Provide the [x, y] coordinate of the cell's center where the given text is located.  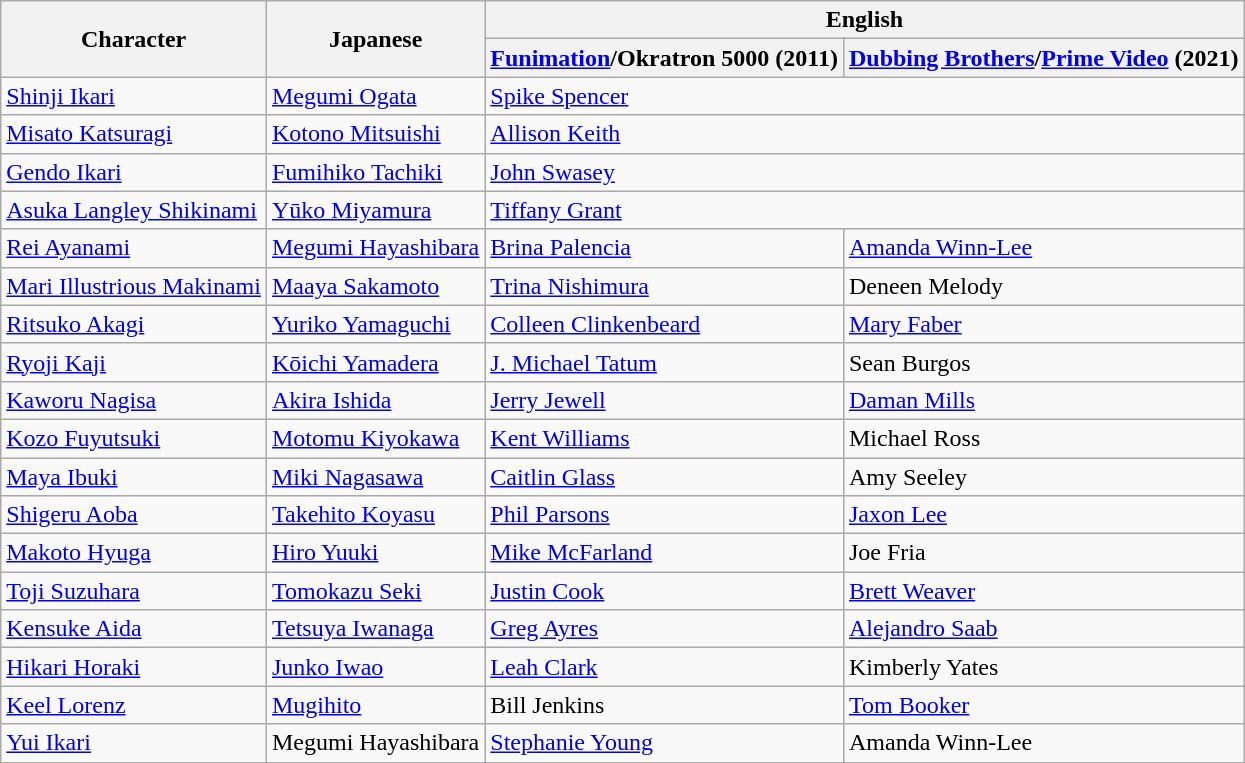
Shinji Ikari [134, 96]
Jerry Jewell [664, 400]
Yūko Miyamura [375, 210]
Phil Parsons [664, 515]
Tomokazu Seki [375, 591]
Mari Illustrious Makinami [134, 286]
Fumihiko Tachiki [375, 172]
Kaworu Nagisa [134, 400]
Kensuke Aida [134, 629]
Stephanie Young [664, 743]
Shigeru Aoba [134, 515]
Maaya Sakamoto [375, 286]
Yuriko Yamaguchi [375, 324]
Brina Palencia [664, 248]
Bill Jenkins [664, 705]
Greg Ayres [664, 629]
Deneen Melody [1044, 286]
Joe Fria [1044, 553]
Akira Ishida [375, 400]
Caitlin Glass [664, 477]
Yui Ikari [134, 743]
Mike McFarland [664, 553]
Junko Iwao [375, 667]
Leah Clark [664, 667]
Maya Ibuki [134, 477]
Kent Williams [664, 438]
Misato Katsuragi [134, 134]
Gendo Ikari [134, 172]
Character [134, 39]
Justin Cook [664, 591]
Kōichi Yamadera [375, 362]
Tom Booker [1044, 705]
J. Michael Tatum [664, 362]
Sean Burgos [1044, 362]
Keel Lorenz [134, 705]
Alejandro Saab [1044, 629]
Asuka Langley Shikinami [134, 210]
Miki Nagasawa [375, 477]
Kozo Fuyutsuki [134, 438]
Brett Weaver [1044, 591]
Mary Faber [1044, 324]
Funimation/Okratron 5000 (2011) [664, 58]
John Swasey [864, 172]
Michael Ross [1044, 438]
Makoto Hyuga [134, 553]
Toji Suzuhara [134, 591]
Trina Nishimura [664, 286]
Rei Ayanami [134, 248]
Hikari Horaki [134, 667]
Amy Seeley [1044, 477]
Mugihito [375, 705]
Dubbing Brothers/Prime Video (2021) [1044, 58]
Takehito Koyasu [375, 515]
Tiffany Grant [864, 210]
Ritsuko Akagi [134, 324]
Megumi Ogata [375, 96]
Allison Keith [864, 134]
Tetsuya Iwanaga [375, 629]
Kotono Mitsuishi [375, 134]
English [864, 20]
Ryoji Kaji [134, 362]
Hiro Yuuki [375, 553]
Spike Spencer [864, 96]
Kimberly Yates [1044, 667]
Jaxon Lee [1044, 515]
Daman Mills [1044, 400]
Motomu Kiyokawa [375, 438]
Japanese [375, 39]
Colleen Clinkenbeard [664, 324]
